Output the (X, Y) coordinate of the center of the cell containing the given text.  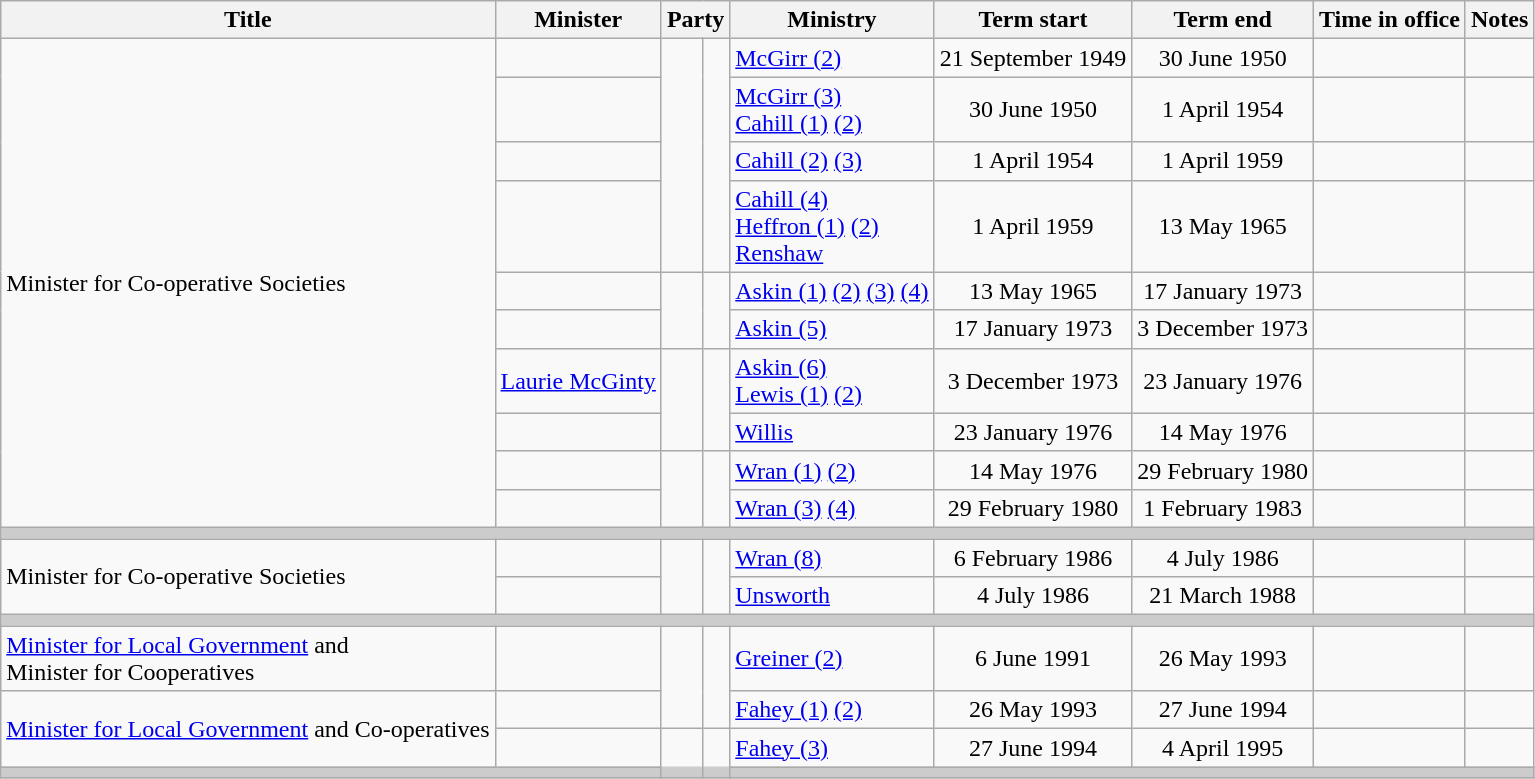
McGirr (3)Cahill (1) (2) (832, 110)
Unsworth (832, 596)
6 June 1991 (1033, 658)
Willis (832, 432)
Party (695, 20)
6 February 1986 (1033, 557)
Wran (3) (4) (832, 508)
4 April 1995 (1223, 748)
21 September 1949 (1033, 58)
21 March 1988 (1223, 596)
Askin (5) (832, 329)
Wran (8) (832, 557)
Cahill (4)Heffron (1) (2)Renshaw (832, 226)
Fahey (1) (2) (832, 710)
Time in office (1390, 20)
Laurie McGinty (578, 380)
Minister for Local Government andMinister for Cooperatives (248, 658)
Greiner (2) (832, 658)
Cahill (2) (3) (832, 161)
1 February 1983 (1223, 508)
Ministry (832, 20)
Askin (1) (2) (3) (4) (832, 291)
Minister (578, 20)
Wran (1) (2) (832, 470)
Minister for Local Government and Co-operatives (248, 729)
Term end (1223, 20)
Notes (1499, 20)
Title (248, 20)
McGirr (2) (832, 58)
Fahey (3) (832, 748)
Term start (1033, 20)
Askin (6)Lewis (1) (2) (832, 380)
